Locate the cell with the specified text and output its (x, y) center coordinate. 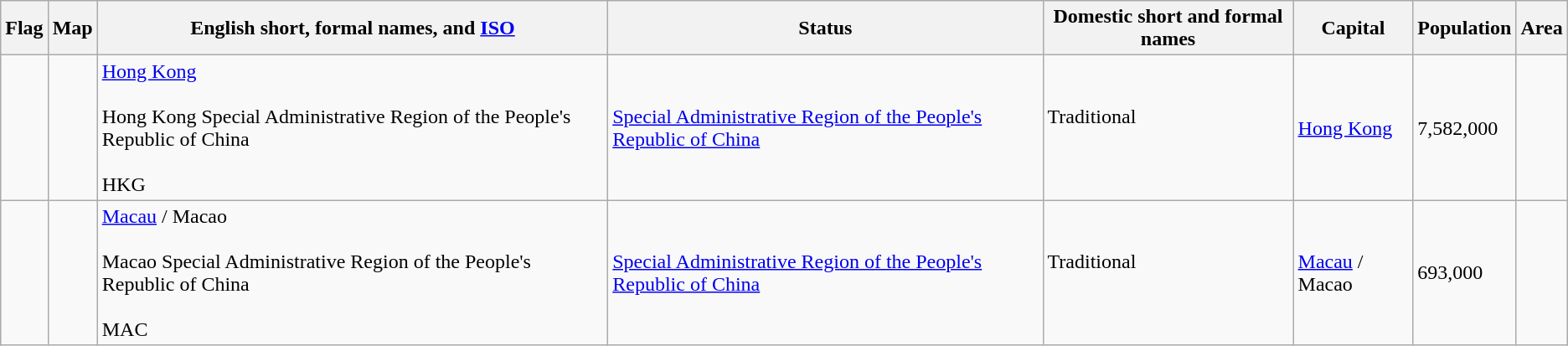
693,000 (1464, 273)
Hong KongHong Kong Special Administrative Region of the People's Republic of ChinaHKG (353, 127)
Capital (1354, 28)
Hong Kong (1354, 127)
Macau / Macao (1354, 273)
Map (72, 28)
Population (1464, 28)
Area (1541, 28)
Status (826, 28)
Macau / MacaoMacao Special Administrative Region of the People's Republic of ChinaMAC (353, 273)
Flag (24, 28)
7,582,000 (1464, 127)
English short, formal names, and ISO (353, 28)
Domestic short and formal names (1168, 28)
